From the cell containing the given text, extract its center point as [X, Y] coordinate. 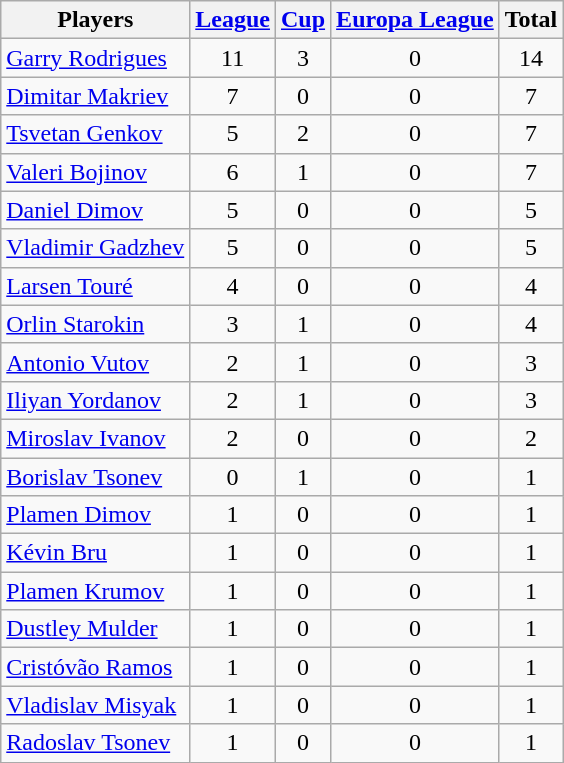
Cup [302, 20]
Radoslav Tsonev [96, 743]
11 [233, 58]
League [233, 20]
Daniel Dimov [96, 210]
Total [531, 20]
Players [96, 20]
Borislav Tsonev [96, 477]
Plamen Krumov [96, 591]
Larsen Touré [96, 286]
6 [233, 172]
Garry Rodrigues [96, 58]
14 [531, 58]
Antonio Vutov [96, 362]
Orlin Starokin [96, 324]
Iliyan Yordanov [96, 400]
Miroslav Ivanov [96, 438]
Dustley Mulder [96, 629]
Vladislav Misyak [96, 705]
Plamen Dimov [96, 515]
Tsvetan Genkov [96, 134]
Valeri Bojinov [96, 172]
Cristóvão Ramos [96, 667]
Europa League [416, 20]
Kévin Bru [96, 553]
Vladimir Gadzhev [96, 248]
Dimitar Makriev [96, 96]
